Find where the given text appears and provide that cell's center as [X, Y] coordinate. 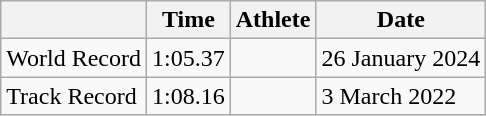
1:05.37 [189, 58]
Track Record [74, 96]
26 January 2024 [401, 58]
World Record [74, 58]
3 March 2022 [401, 96]
Athlete [273, 20]
Date [401, 20]
Time [189, 20]
1:08.16 [189, 96]
